Return (x, y) of the center of cell containing provided text 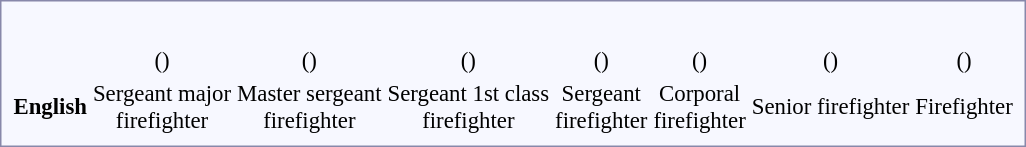
Master sergeant firefighter (310, 106)
Firefighter (964, 106)
English (50, 106)
Senior firefighter (830, 106)
Sergeant 1st class firefighter (468, 106)
Sergeant major firefighter (162, 106)
Corporal firefighter (700, 106)
Sergeant firefighter (602, 106)
